Find where the given text appears and provide that cell's center as [X, Y] coordinate. 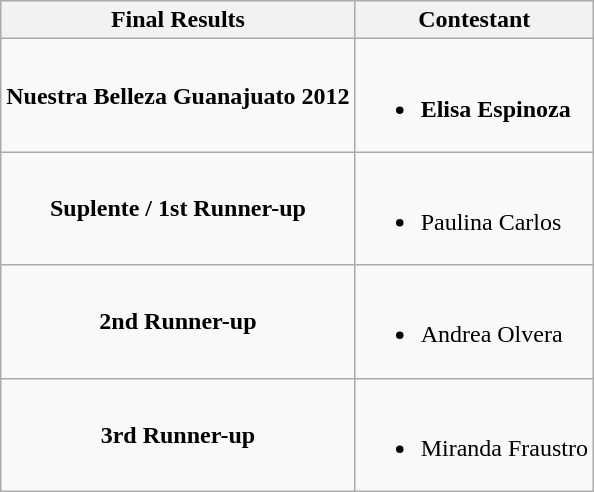
Nuestra Belleza Guanajuato 2012 [178, 96]
Miranda Fraustro [474, 434]
Contestant [474, 20]
Paulina Carlos [474, 208]
Andrea Olvera [474, 322]
2nd Runner-up [178, 322]
3rd Runner-up [178, 434]
Suplente / 1st Runner-up [178, 208]
Final Results [178, 20]
Elisa Espinoza [474, 96]
